Output the [X, Y] coordinate of the center of the cell containing the given text.  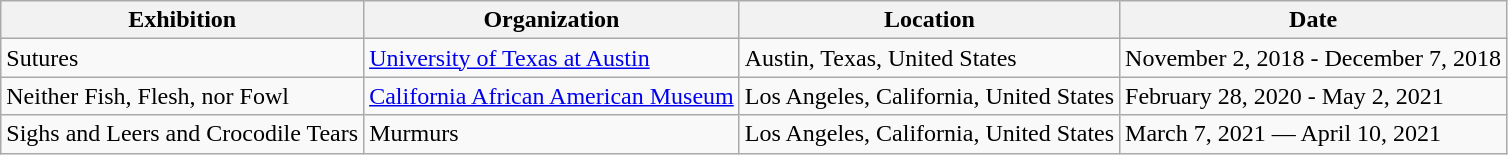
Location [929, 20]
February 28, 2020 - May 2, 2021 [1314, 96]
November 2, 2018 - December 7, 2018 [1314, 58]
Organization [552, 20]
University of Texas at Austin [552, 58]
Sighs and Leers and Crocodile Tears [182, 134]
Austin, Texas, United States [929, 58]
Exhibition [182, 20]
Date [1314, 20]
Sutures [182, 58]
Neither Fish, Flesh, nor Fowl [182, 96]
California African American Museum [552, 96]
March 7, 2021 — April 10, 2021 [1314, 134]
Murmurs [552, 134]
